Determine the [X, Y] coordinate at the center of the cell enclosing the given text.  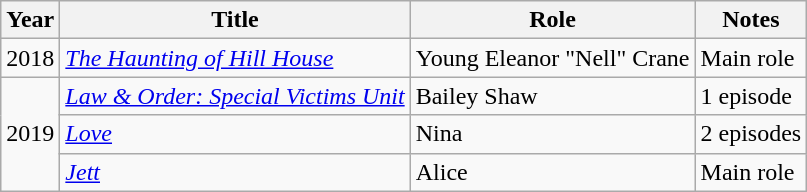
Love [235, 134]
2019 [30, 134]
2 episodes [751, 134]
2018 [30, 58]
Title [235, 20]
The Haunting of Hill House [235, 58]
Role [552, 20]
Law & Order: Special Victims Unit [235, 96]
Bailey Shaw [552, 96]
Year [30, 20]
1 episode [751, 96]
Alice [552, 172]
Young Eleanor "Nell" Crane [552, 58]
Jett [235, 172]
Nina [552, 134]
Notes [751, 20]
